From the cell containing the given text, extract its center point as (X, Y) coordinate. 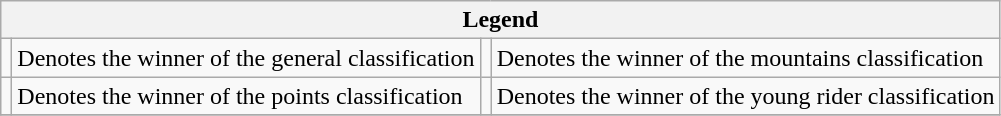
Denotes the winner of the points classification (246, 96)
Denotes the winner of the young rider classification (746, 96)
Denotes the winner of the general classification (246, 58)
Legend (500, 20)
Denotes the winner of the mountains classification (746, 58)
